Return the [X, Y] coordinate for the center point of the cell that contains the specified text.  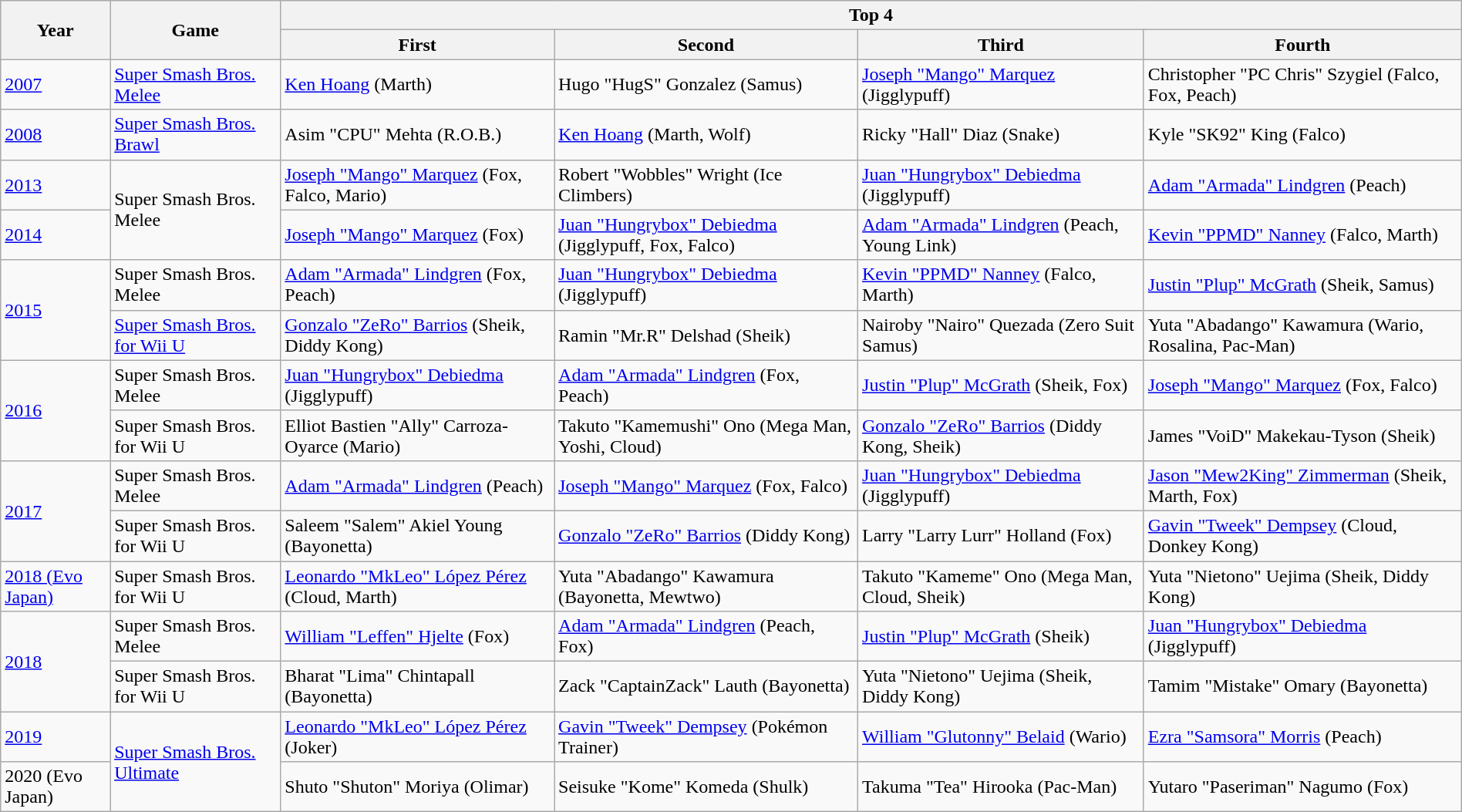
Joseph "Mango" Marquez (Fox) [418, 234]
Saleem "Salem" Akiel Young (Bayonetta) [418, 535]
Justin "Plup" McGrath (Sheik, Samus) [1302, 285]
Takuto "Kamemushi" Ono (Mega Man, Yoshi, Cloud) [706, 435]
2014 [56, 234]
Leonardo "MkLeo" López Pérez (Cloud, Marth) [418, 586]
Seisuke "Kome" Komeda (Shulk) [706, 787]
Third [1001, 45]
Jason "Mew2King" Zimmerman (Sheik, Marth, Fox) [1302, 486]
Yuta "Abadango" Kawamura (Bayonetta, Mewtwo) [706, 586]
Hugo "HugS" Gonzalez (Samus) [706, 85]
Juan "Hungrybox" Debiedma (Jigglypuff, Fox, Falco) [706, 234]
Leonardo "MkLeo" López Pérez (Joker) [418, 737]
Takuto "Kameme" Ono (Mega Man, Cloud, Sheik) [1001, 586]
Ken Hoang (Marth, Wolf) [706, 134]
2007 [56, 85]
Year [56, 30]
Tamim "Mistake" Omary (Bayonetta) [1302, 686]
Justin "Plup" McGrath (Sheik) [1001, 637]
Game [196, 30]
Gonzalo "ZeRo" Barrios (Diddy Kong, Sheik) [1001, 435]
2018 [56, 662]
Top 4 [871, 15]
Ramin "Mr.R" Delshad (Sheik) [706, 335]
Asim "CPU" Mehta (R.O.B.) [418, 134]
Christopher "PC Chris" Szygiel (Falco, Fox, Peach) [1302, 85]
James "VoiD" Makekau-Tyson (Sheik) [1302, 435]
Ezra "Samsora" Morris (Peach) [1302, 737]
2019 [56, 737]
2018 (Evo Japan) [56, 586]
Elliot Bastien "Ally" Carroza-Oyarce (Mario) [418, 435]
Ricky "Hall" Diaz (Snake) [1001, 134]
2016 [56, 410]
First [418, 45]
Second [706, 45]
Gonzalo "ZeRo" Barrios (Diddy Kong) [706, 535]
Adam "Armada" Lindgren (Peach, Fox) [706, 637]
Zack "CaptainZack" Lauth (Bayonetta) [706, 686]
Kyle "SK92" King (Falco) [1302, 134]
Adam "Armada" Lindgren (Peach, Young Link) [1001, 234]
Takuma "Tea" Hirooka (Pac-Man) [1001, 787]
2013 [56, 185]
Gonzalo "ZeRo" Barrios (Sheik, Diddy Kong) [418, 335]
Gavin "Tweek" Dempsey (Cloud, Donkey Kong) [1302, 535]
Yuta "Abadango" Kawamura (Wario, Rosalina, Pac-Man) [1302, 335]
Nairoby "Nairo" Quezada (Zero Suit Samus) [1001, 335]
Super Smash Bros. Brawl [196, 134]
Justin "Plup" McGrath (Sheik, Fox) [1001, 386]
Fourth [1302, 45]
2020 (Evo Japan) [56, 787]
2008 [56, 134]
Yutaro "Paseriman" Nagumo (Fox) [1302, 787]
Super Smash Bros. Ultimate [196, 762]
Shuto "Shuton" Moriya (Olimar) [418, 787]
2017 [56, 510]
Joseph "Mango" Marquez (Jigglypuff) [1001, 85]
Robert "Wobbles" Wright (Ice Climbers) [706, 185]
2015 [56, 310]
Larry "Larry Lurr" Holland (Fox) [1001, 535]
Bharat "Lima" Chintapall (Bayonetta) [418, 686]
Gavin "Tweek" Dempsey (Pokémon Trainer) [706, 737]
William "Leffen" Hjelte (Fox) [418, 637]
Joseph "Mango" Marquez (Fox, Falco, Mario) [418, 185]
Ken Hoang (Marth) [418, 85]
William "Glutonny" Belaid (Wario) [1001, 737]
